Capture the cell that displays the provided text and extract its (X, Y) central coordinate. 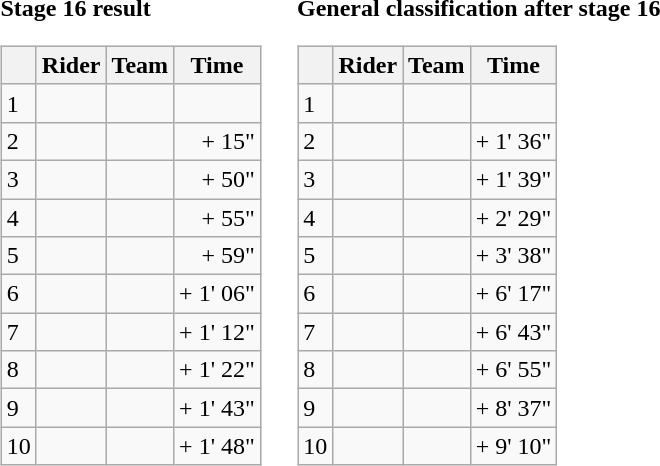
+ 6' 43" (514, 332)
+ 1' 22" (218, 370)
+ 15" (218, 141)
+ 1' 48" (218, 446)
+ 2' 29" (514, 217)
+ 3' 38" (514, 256)
+ 55" (218, 217)
+ 1' 06" (218, 294)
+ 59" (218, 256)
+ 6' 17" (514, 294)
+ 1' 12" (218, 332)
+ 1' 36" (514, 141)
+ 1' 43" (218, 408)
+ 6' 55" (514, 370)
+ 9' 10" (514, 446)
+ 8' 37" (514, 408)
+ 1' 39" (514, 179)
+ 50" (218, 179)
